Return the [x, y] coordinate for the center point of the cell that contains the specified text.  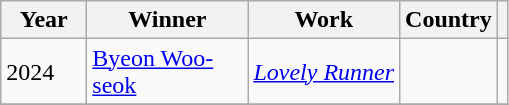
Work [324, 20]
Lovely Runner [324, 72]
2024 [44, 72]
Byeon Woo-seok [168, 72]
Winner [168, 20]
Country [449, 20]
Year [44, 20]
